Detect which cell encompasses the target text, then output its [x, y] center coordinate. 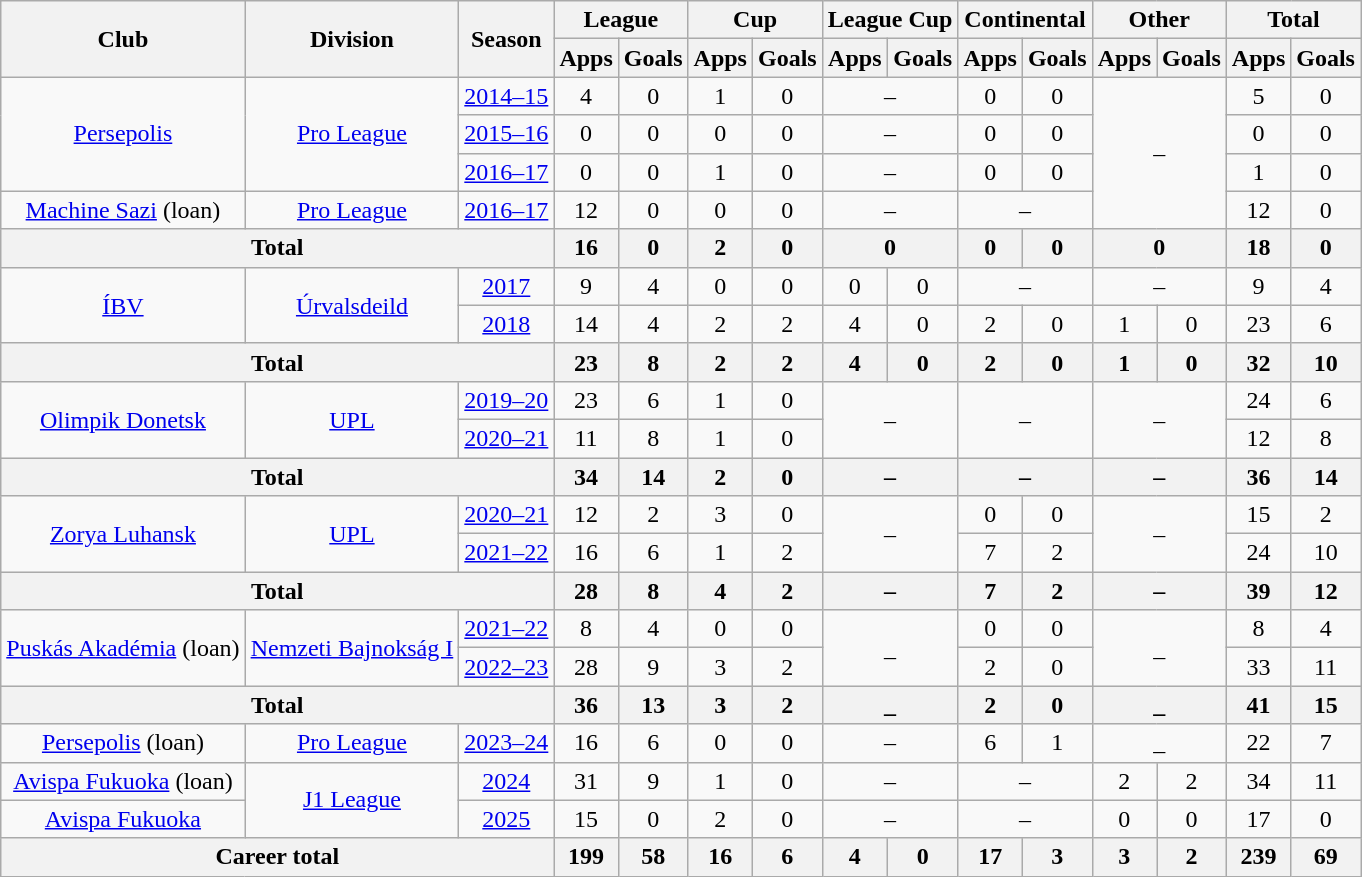
39 [1258, 591]
Club [123, 39]
Career total [278, 857]
2022–23 [506, 667]
Continental [1025, 20]
Olimpik Donetsk [123, 419]
Puskás Akadémia (loan) [123, 648]
Nemzeti Bajnokság I [352, 648]
League Cup [890, 20]
Avispa Fukuoka (loan) [123, 781]
2019–20 [506, 400]
Division [352, 39]
Machine Sazi (loan) [123, 210]
ÍBV [123, 305]
239 [1258, 857]
Zorya Luhansk [123, 534]
33 [1258, 667]
199 [586, 857]
2015–16 [506, 134]
2014–15 [506, 96]
32 [1258, 362]
22 [1258, 743]
31 [586, 781]
2025 [506, 819]
Úrvalsdeild [352, 305]
Other [1159, 20]
2018 [506, 324]
Persepolis (loan) [123, 743]
Avispa Fukuoka [123, 819]
J1 League [352, 800]
69 [1326, 857]
18 [1258, 248]
2017 [506, 286]
58 [653, 857]
League [621, 20]
Season [506, 39]
41 [1258, 705]
2024 [506, 781]
Cup [755, 20]
2023–24 [506, 743]
Persepolis [123, 134]
5 [1258, 96]
13 [653, 705]
